Detect which cell encompasses the target text, then output its [x, y] center coordinate. 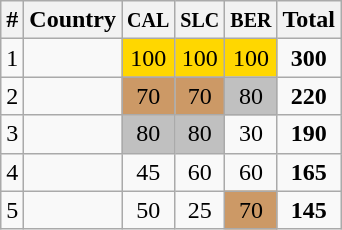
1 [12, 58]
300 [309, 58]
50 [148, 210]
Total [309, 20]
25 [200, 210]
CAL [148, 20]
Country [73, 20]
45 [148, 172]
3 [12, 134]
5 [12, 210]
190 [309, 134]
BER [251, 20]
165 [309, 172]
145 [309, 210]
4 [12, 172]
220 [309, 96]
# [12, 20]
SLC [200, 20]
30 [251, 134]
2 [12, 96]
